From the cell containing the given text, extract its center point as (X, Y) coordinate. 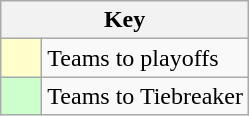
Teams to playoffs (146, 58)
Key (125, 20)
Teams to Tiebreaker (146, 96)
